Output the [X, Y] coordinate of the center of the cell containing the given text.  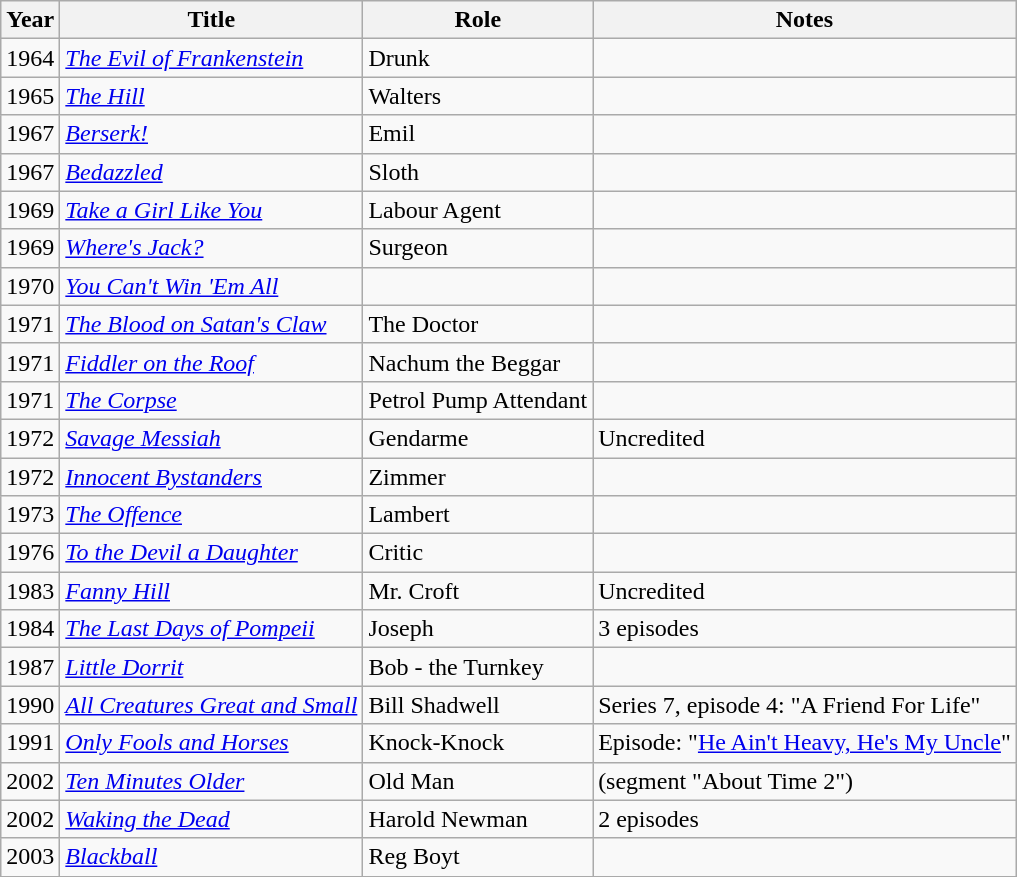
Ten Minutes Older [212, 781]
1984 [30, 629]
Fiddler on the Roof [212, 362]
The Hill [212, 96]
Title [212, 20]
Blackball [212, 857]
Drunk [478, 58]
Lambert [478, 515]
1973 [30, 515]
The Offence [212, 515]
2 episodes [805, 819]
The Doctor [478, 324]
2003 [30, 857]
Waking the Dead [212, 819]
1983 [30, 591]
Savage Messiah [212, 438]
The Corpse [212, 400]
All Creatures Great and Small [212, 705]
Where's Jack? [212, 248]
1976 [30, 553]
Innocent Bystanders [212, 477]
1965 [30, 96]
Notes [805, 20]
Knock-Knock [478, 743]
Labour Agent [478, 210]
Old Man [478, 781]
Series 7, episode 4: "A Friend For Life" [805, 705]
Mr. Croft [478, 591]
Year [30, 20]
Harold Newman [478, 819]
The Blood on Satan's Claw [212, 324]
Episode: "He Ain't Heavy, He's My Uncle" [805, 743]
Take a Girl Like You [212, 210]
1991 [30, 743]
Joseph [478, 629]
Little Dorrit [212, 667]
Fanny Hill [212, 591]
Walters [478, 96]
Petrol Pump Attendant [478, 400]
Bill Shadwell [478, 705]
Reg Boyt [478, 857]
You Can't Win 'Em All [212, 286]
Nachum the Beggar [478, 362]
Only Fools and Horses [212, 743]
1964 [30, 58]
1990 [30, 705]
Bob - the Turnkey [478, 667]
Role [478, 20]
Zimmer [478, 477]
The Evil of Frankenstein [212, 58]
Emil [478, 134]
The Last Days of Pompeii [212, 629]
3 episodes [805, 629]
Critic [478, 553]
Sloth [478, 172]
Bedazzled [212, 172]
1970 [30, 286]
(segment "About Time 2") [805, 781]
1987 [30, 667]
Gendarme [478, 438]
Surgeon [478, 248]
Berserk! [212, 134]
To the Devil a Daughter [212, 553]
